Locate the cell with the specified text and output its (X, Y) center coordinate. 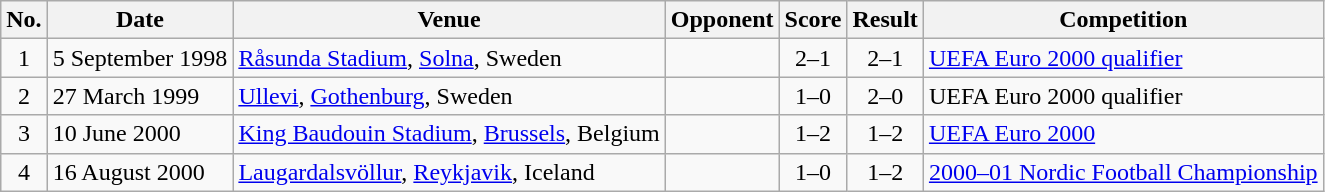
3 (24, 134)
Ullevi, Gothenburg, Sweden (449, 96)
Result (885, 20)
Venue (449, 20)
UEFA Euro 2000 (1123, 134)
Date (140, 20)
Opponent (722, 20)
No. (24, 20)
King Baudouin Stadium, Brussels, Belgium (449, 134)
2 (24, 96)
2000–01 Nordic Football Championship (1123, 172)
2–0 (885, 96)
16 August 2000 (140, 172)
Laugardalsvöllur, Reykjavik, Iceland (449, 172)
5 September 1998 (140, 58)
10 June 2000 (140, 134)
1 (24, 58)
Score (813, 20)
27 March 1999 (140, 96)
Råsunda Stadium, Solna, Sweden (449, 58)
Competition (1123, 20)
4 (24, 172)
